Search for the cell housing the specified text and yield its (X, Y) center coordinate. 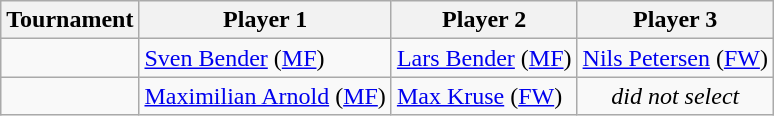
Nils Petersen (FW) (675, 58)
Maximilian Arnold (MF) (265, 96)
Player 2 (484, 20)
Player 1 (265, 20)
Tournament (70, 20)
Player 3 (675, 20)
Max Kruse (FW) (484, 96)
did not select (675, 96)
Lars Bender (MF) (484, 58)
Sven Bender (MF) (265, 58)
